Identify which cell holds the provided text, then report its [X, Y] central coordinate. 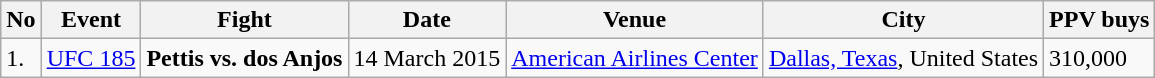
Date [427, 20]
American Airlines Center [635, 58]
Dallas, Texas, United States [903, 58]
PPV buys [1100, 20]
1. [21, 58]
Venue [635, 20]
310,000 [1100, 58]
No [21, 20]
14 March 2015 [427, 58]
Fight [244, 20]
City [903, 20]
Event [91, 20]
UFC 185 [91, 58]
Pettis vs. dos Anjos [244, 58]
